Find where the given text appears and provide that cell's center as (X, Y) coordinate. 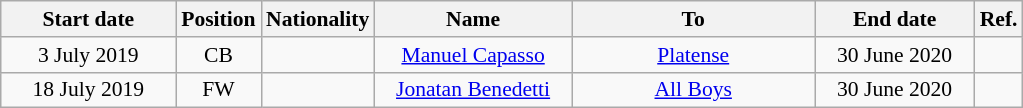
Platense (694, 55)
Manuel Capasso (473, 55)
Name (473, 19)
Jonatan Benedetti (473, 90)
Ref. (999, 19)
Nationality (318, 19)
3 July 2019 (88, 55)
To (694, 19)
Start date (88, 19)
Position (218, 19)
End date (895, 19)
All Boys (694, 90)
FW (218, 90)
CB (218, 55)
18 July 2019 (88, 90)
